Output the [x, y] coordinate of the center of the cell containing the given text.  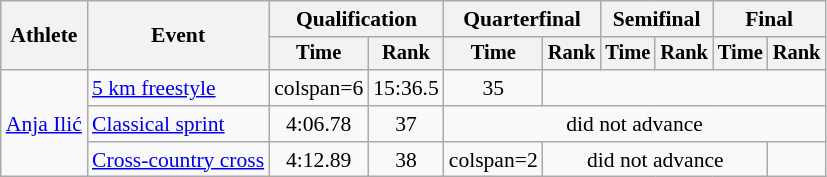
colspan=6 [318, 88]
5 km freestyle [178, 88]
Classical sprint [178, 124]
37 [406, 124]
Qualification [356, 19]
Quarterfinal [522, 19]
did not advance [635, 124]
Semifinal [656, 19]
Athlete [44, 36]
Anja Ilić [44, 124]
4:06.78 [318, 124]
Final [769, 19]
15:36.5 [406, 88]
35 [494, 88]
Event [178, 36]
